Locate the cell with the specified text and output its (x, y) center coordinate. 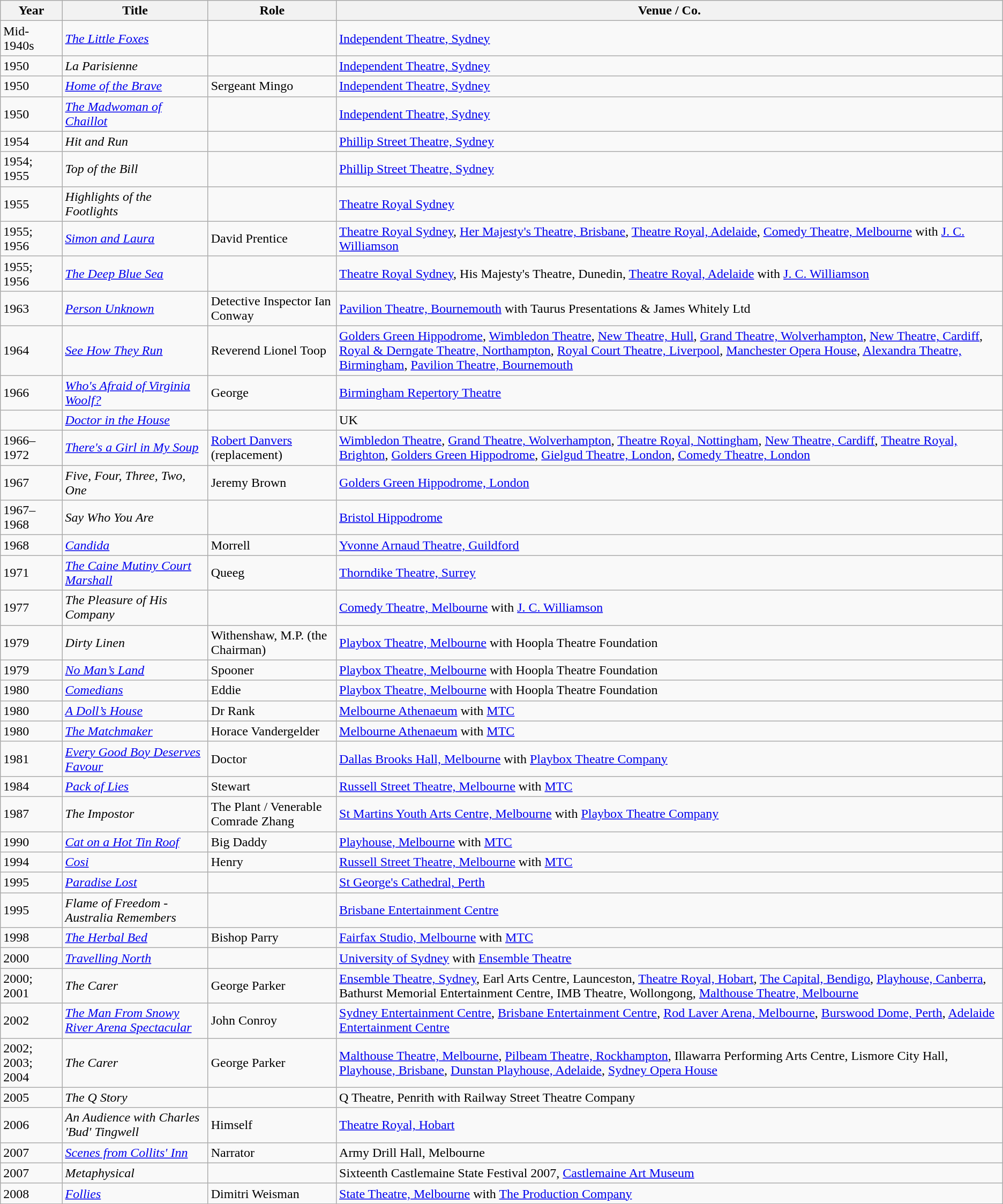
George (272, 392)
David Prentice (272, 239)
Sydney Entertainment Centre, Brisbane Entertainment Centre, Rod Laver Arena, Melbourne, Burswood Dome, Perth, Adelaide Entertainment Centre (670, 1021)
Paradise Lost (135, 883)
Reverend Lionel Toop (272, 350)
1990 (31, 841)
La Parisienne (135, 66)
Thorndike Theatre, Surrey (670, 573)
John Conroy (272, 1021)
The Caine Mutiny Court Marshall (135, 573)
Doctor in the House (135, 420)
Narrator (272, 1153)
1994 (31, 862)
1967–1968 (31, 517)
Travelling North (135, 958)
Stewart (272, 786)
A Doll’s House (135, 711)
State Theatre, Melbourne with The Production Company (670, 1193)
Henry (272, 862)
Simon and Laura (135, 239)
An Audience with Charles 'Bud' Tingwell (135, 1125)
1963 (31, 308)
Comedy Theatre, Melbourne with J. C. Williamson (670, 607)
Home of the Brave (135, 86)
1966 (31, 392)
1984 (31, 786)
Title (135, 11)
Every Good Boy Deserves Favour (135, 758)
Theatre Royal Sydney, Her Majesty's Theatre, Brisbane, Theatre Royal, Adelaide, Comedy Theatre, Melbourne with J. C. Williamson (670, 239)
2002; 2003; 2004 (31, 1063)
Cat on a Hot Tin Roof (135, 841)
2006 (31, 1125)
Detective Inspector Ian Conway (272, 308)
Queeg (272, 573)
The Man From Snowy River Arena Spectacular (135, 1021)
1968 (31, 545)
Cosi (135, 862)
No Man’s Land (135, 670)
Flame of Freedom - Australia Remembers (135, 910)
Follies (135, 1193)
2005 (31, 1097)
Q Theatre, Penrith with Railway Street Theatre Company (670, 1097)
Doctor (272, 758)
1977 (31, 607)
There's a Girl in My Soup (135, 448)
The Madwoman of Chaillot (135, 114)
Birmingham Repertory Theatre (670, 392)
Army Drill Hall, Melbourne (670, 1153)
1981 (31, 758)
University of Sydney with Ensemble Theatre (670, 958)
Bristol Hippodrome (670, 517)
Person Unknown (135, 308)
2000; 2001 (31, 985)
2002 (31, 1021)
Jeremy Brown (272, 483)
Robert Danvers (replacement) (272, 448)
Dr Rank (272, 711)
Who's Afraid of Virginia Woolf? (135, 392)
Fairfax Studio, Melbourne with MTC (670, 938)
Pack of Lies (135, 786)
Playhouse, Melbourne with MTC (670, 841)
1971 (31, 573)
1966–1972 (31, 448)
Scenes from Collits' Inn (135, 1153)
St George's Cathedral, Perth (670, 883)
Spooner (272, 670)
Hit and Run (135, 141)
Top of the Bill (135, 169)
Venue / Co. (670, 11)
The Q Story (135, 1097)
The Herbal Bed (135, 938)
Withenshaw, M.P. (the Chairman) (272, 643)
Metaphysical (135, 1173)
Morrell (272, 545)
Sixteenth Castlemaine State Festival 2007, Castlemaine Art Museum (670, 1173)
Theatre Royal Sydney, His Majesty's Theatre, Dunedin, Theatre Royal, Adelaide with J. C. Williamson (670, 273)
Mid-1940s (31, 39)
2000 (31, 958)
Pavilion Theatre, Bournemouth with Taurus Presentations & James Whitely Ltd (670, 308)
See How They Run (135, 350)
UK (670, 420)
1954; 1955 (31, 169)
The Little Foxes (135, 39)
Dimitri Weisman (272, 1193)
Year (31, 11)
2008 (31, 1193)
Role (272, 11)
The Plant / Venerable Comrade Zhang (272, 814)
1998 (31, 938)
Say Who You Are (135, 517)
Dirty Linen (135, 643)
Brisbane Entertainment Centre (670, 910)
Bishop Parry (272, 938)
The Matchmaker (135, 731)
Big Daddy (272, 841)
1964 (31, 350)
The Deep Blue Sea (135, 273)
Yvonne Arnaud Theatre, Guildford (670, 545)
Five, Four, Three, Two, One (135, 483)
Sergeant Mingo (272, 86)
Golders Green Hippodrome, London (670, 483)
1987 (31, 814)
The Pleasure of His Company (135, 607)
St Martins Youth Arts Centre, Melbourne with Playbox Theatre Company (670, 814)
1967 (31, 483)
Theatre Royal, Hobart (670, 1125)
The Impostor (135, 814)
Highlights of the Footlights (135, 204)
Candida (135, 545)
1955 (31, 204)
Horace Vandergelder (272, 731)
Himself (272, 1125)
Dallas Brooks Hall, Melbourne with Playbox Theatre Company (670, 758)
1954 (31, 141)
Theatre Royal Sydney (670, 204)
Comedians (135, 690)
Eddie (272, 690)
